Locate the cell with the specified text and output its (x, y) center coordinate. 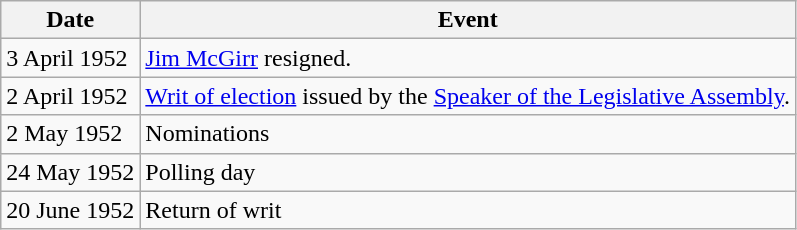
Return of writ (468, 210)
24 May 1952 (70, 172)
2 April 1952 (70, 96)
Writ of election issued by the Speaker of the Legislative Assembly. (468, 96)
3 April 1952 (70, 58)
Nominations (468, 134)
Date (70, 20)
2 May 1952 (70, 134)
Polling day (468, 172)
Jim McGirr resigned. (468, 58)
Event (468, 20)
20 June 1952 (70, 210)
